Extract the (X, Y) coordinate from the center of the cell holding the provided text.  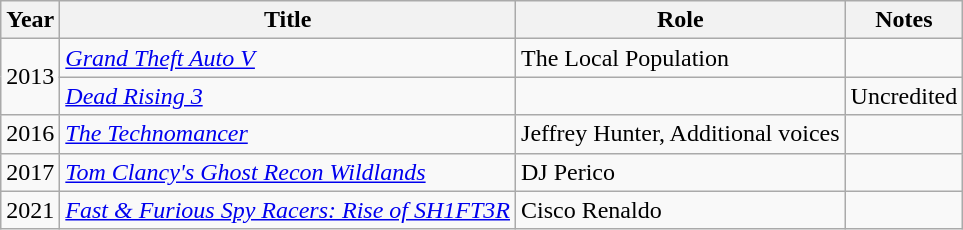
2021 (30, 210)
2017 (30, 172)
Grand Theft Auto V (288, 58)
2013 (30, 77)
Tom Clancy's Ghost Recon Wildlands (288, 172)
The Technomancer (288, 134)
The Local Population (681, 58)
Uncredited (904, 96)
Title (288, 20)
Cisco Renaldo (681, 210)
Jeffrey Hunter, Additional voices (681, 134)
Notes (904, 20)
Fast & Furious Spy Racers: Rise of SH1FT3R (288, 210)
Dead Rising 3 (288, 96)
DJ Perico (681, 172)
Year (30, 20)
Role (681, 20)
2016 (30, 134)
